Find where the given text appears and provide that cell's center as (x, y) coordinate. 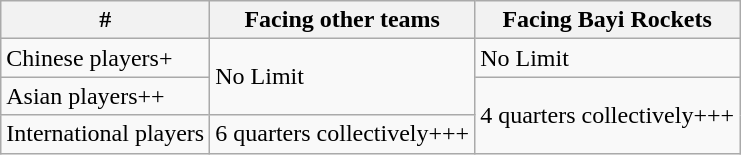
Facing Bayi Rockets (608, 20)
# (106, 20)
Chinese players+ (106, 58)
4 quarters collectively+++ (608, 115)
6 quarters collectively+++ (342, 134)
Facing other teams (342, 20)
Asian players++ (106, 96)
International players (106, 134)
